Locate the cell with the specified text and output its [X, Y] center coordinate. 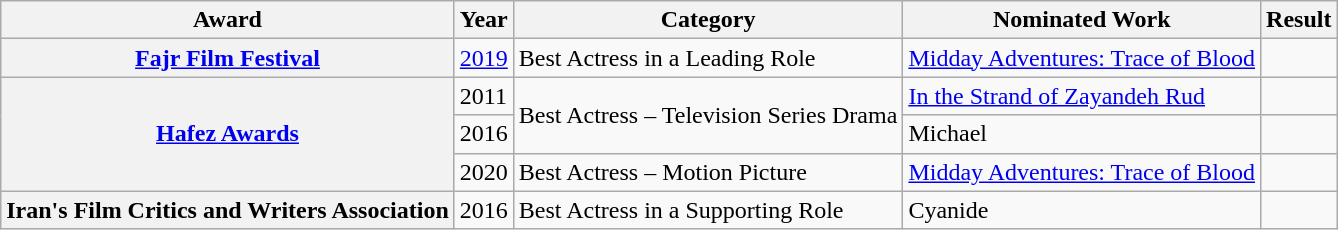
2020 [484, 172]
2019 [484, 58]
Nominated Work [1082, 20]
Award [228, 20]
Michael [1082, 134]
Year [484, 20]
Iran's Film Critics and Writers Association [228, 210]
2011 [484, 96]
Cyanide [1082, 210]
Fajr Film Festival [228, 58]
Hafez Awards [228, 134]
Category [708, 20]
Best Actress – Motion Picture [708, 172]
Best Actress in a Supporting Role [708, 210]
Best Actress in a Leading Role [708, 58]
In the Strand of Zayandeh Rud [1082, 96]
Best Actress – Television Series Drama [708, 115]
Result [1299, 20]
